Provide the (X, Y) coordinate of the cell's center where the given text is located.  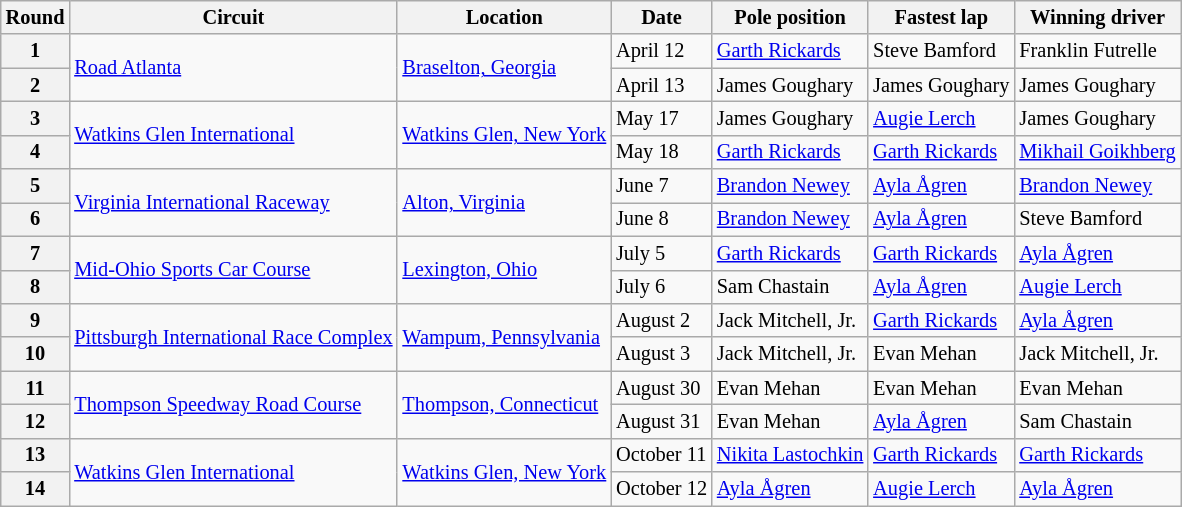
2 (36, 85)
August 31 (662, 421)
Winning driver (1097, 17)
Road Atlanta (233, 68)
Virginia International Raceway (233, 202)
Round (36, 17)
Location (504, 17)
June 8 (662, 219)
June 7 (662, 186)
July 5 (662, 253)
Fastest lap (941, 17)
Lexington, Ohio (504, 270)
October 12 (662, 489)
Pole position (790, 17)
14 (36, 489)
Wampum, Pennsylvania (504, 336)
13 (36, 455)
Date (662, 17)
August 3 (662, 354)
8 (36, 287)
4 (36, 152)
April 12 (662, 51)
Mid-Ohio Sports Car Course (233, 270)
1 (36, 51)
Braselton, Georgia (504, 68)
August 2 (662, 320)
Pittsburgh International Race Complex (233, 336)
9 (36, 320)
12 (36, 421)
Thompson, Connecticut (504, 404)
Alton, Virginia (504, 202)
3 (36, 118)
October 11 (662, 455)
Mikhail Goikhberg (1097, 152)
May 18 (662, 152)
7 (36, 253)
Franklin Futrelle (1097, 51)
April 13 (662, 85)
August 30 (662, 388)
July 6 (662, 287)
May 17 (662, 118)
Circuit (233, 17)
Nikita Lastochkin (790, 455)
11 (36, 388)
10 (36, 354)
5 (36, 186)
6 (36, 219)
Thompson Speedway Road Course (233, 404)
